Locate the cell with the specified text and output its [x, y] center coordinate. 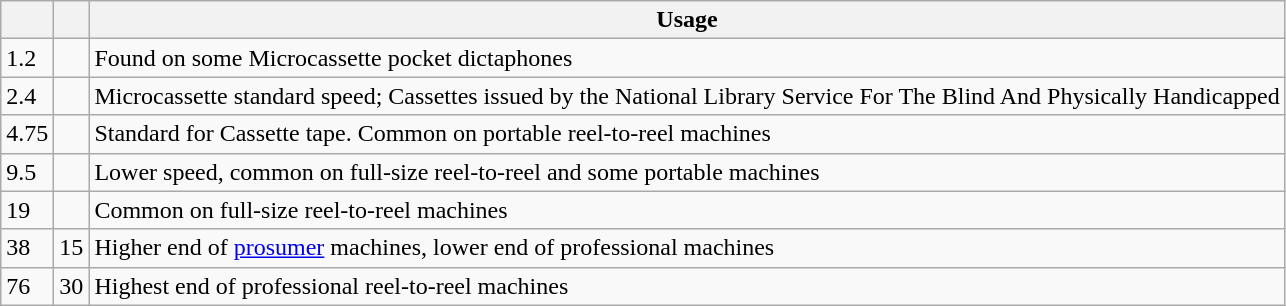
Highest end of professional reel-to-reel machines [687, 286]
Microcassette standard speed; Cassettes issued by the National Library Service For The Blind And Physically Handicapped [687, 96]
19 [28, 210]
Higher end of prosumer machines, lower end of professional machines [687, 248]
38 [28, 248]
Lower speed, common on full-size reel-to-reel and some portable machines [687, 172]
Usage [687, 20]
76 [28, 286]
Common on full-size reel-to-reel machines [687, 210]
1.2 [28, 58]
30 [72, 286]
Found on some Microcassette pocket dictaphones [687, 58]
Standard for Cassette tape. Common on portable reel-to-reel machines [687, 134]
4.75 [28, 134]
15 [72, 248]
9.5 [28, 172]
2.4 [28, 96]
